Search for the cell housing the specified text and yield its (x, y) center coordinate. 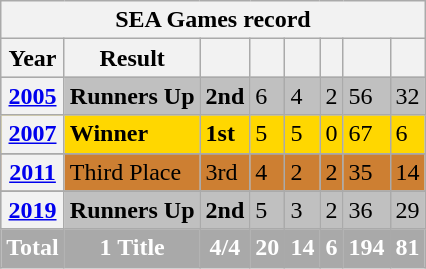
1 Title (132, 248)
1st (225, 134)
32 (408, 96)
2007 (33, 134)
29 (408, 210)
81 (408, 248)
194 (366, 248)
20 (268, 248)
2011 (33, 172)
2005 (33, 96)
4/4 (225, 248)
Year (33, 58)
0 (332, 134)
SEA Games record (213, 20)
3rd (225, 172)
36 (366, 210)
Third Place (132, 172)
2019 (33, 210)
Winner (132, 134)
Result (132, 58)
56 (366, 96)
67 (366, 134)
3 (302, 210)
35 (366, 172)
Total (33, 248)
